Pinpoint the cell where the given text exists, returning its (X, Y) midpoint coordinate. 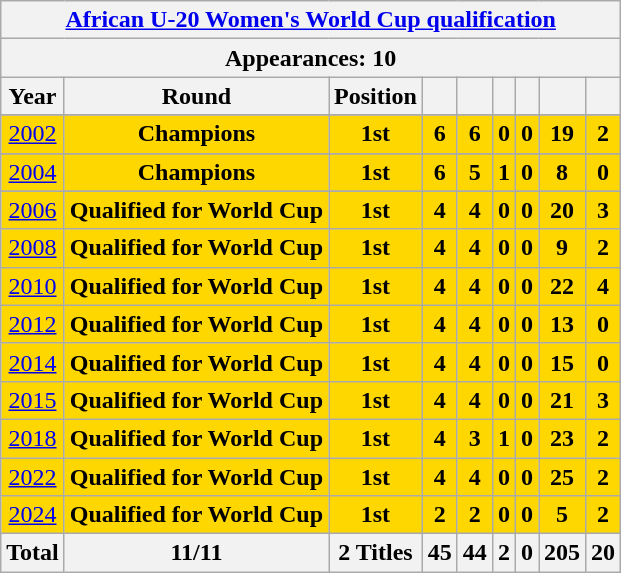
2002 (33, 134)
22 (562, 286)
45 (440, 553)
23 (562, 438)
9 (562, 248)
Appearances: 10 (311, 58)
2024 (33, 515)
19 (562, 134)
2022 (33, 477)
21 (562, 400)
15 (562, 362)
44 (474, 553)
25 (562, 477)
2014 (33, 362)
2015 (33, 400)
13 (562, 324)
2012 (33, 324)
Year (33, 96)
11/11 (196, 553)
205 (562, 553)
2004 (33, 172)
Position (376, 96)
2010 (33, 286)
2 Titles (376, 553)
African U-20 Women's World Cup qualification (311, 20)
2008 (33, 248)
2006 (33, 210)
8 (562, 172)
2018 (33, 438)
Round (196, 96)
Total (33, 553)
